From the cell containing the given text, extract its center point as [X, Y] coordinate. 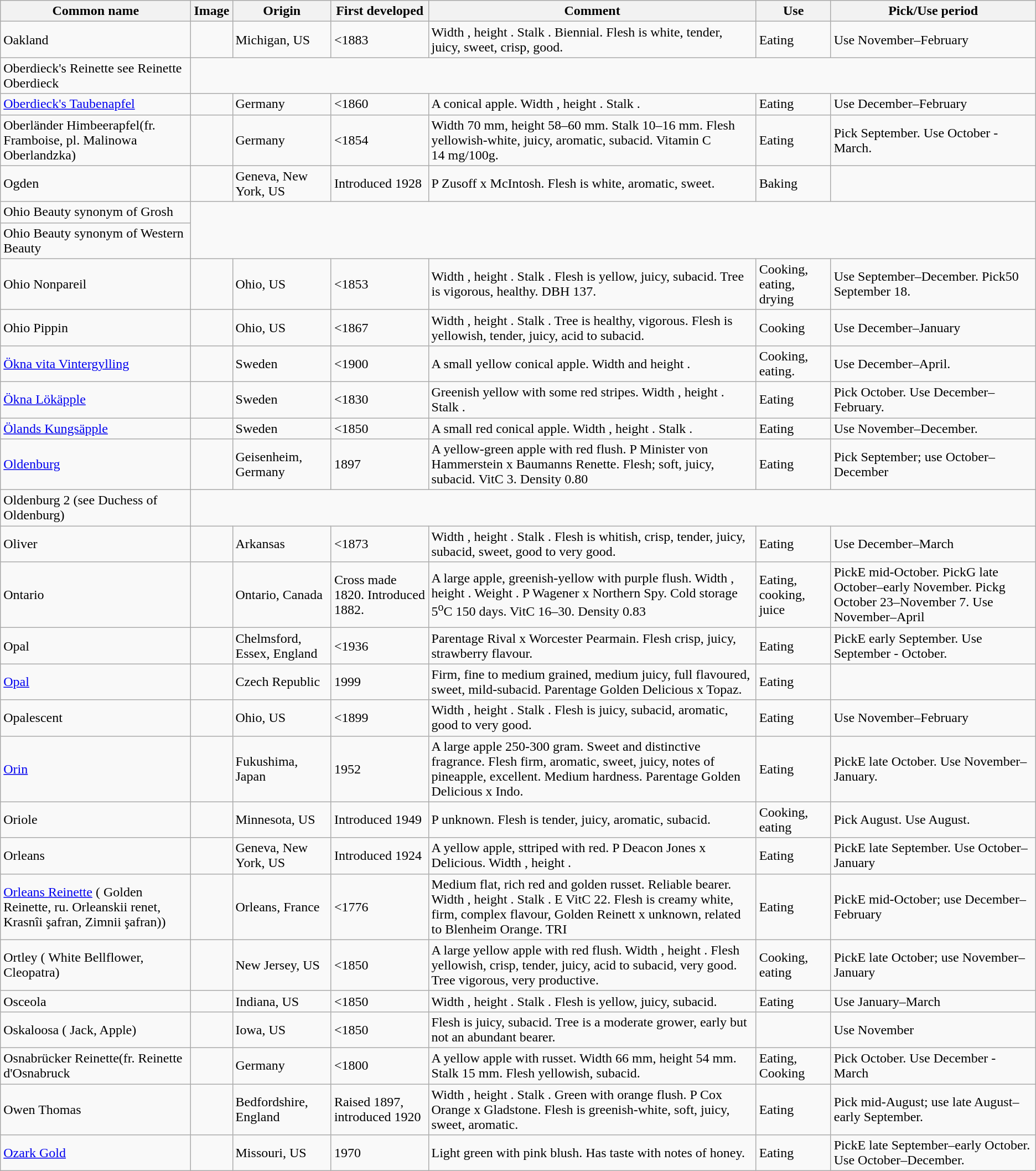
New Jersey, US [282, 965]
<1800 [380, 1065]
Orin [96, 768]
Oakland [96, 40]
<1883 [380, 40]
Cooking, eating, drying [794, 284]
<1776 [380, 907]
<1830 [380, 400]
Fukushima, Japan [282, 768]
Ohio Beauty synonym of Grosh [96, 212]
1970 [380, 1153]
PickE late September–early October. Use October–December. [933, 1153]
Use December–April. [933, 363]
Orleans Reinette ( Golden Reinette, ru. Orleanskii renet, Krasnîi şafran, Zimnii şafran)) [96, 907]
PickE late October; use November–January [933, 965]
Orleans, France [282, 907]
PickE late October. Use November–January. [933, 768]
Pick/Use period [933, 11]
First developed [380, 11]
A small yellow conical apple. Width and height . [592, 363]
Origin [282, 11]
Orleans [96, 856]
Ökna Lökäpple [96, 400]
Use November–December. [933, 428]
Oldenburg 2 (see Duchess of Oldenburg) [96, 508]
<1873 [380, 544]
Cross made 1820. Introduced 1882. [380, 595]
Width , height . Stalk . Flesh is juicy, subacid, aromatic, good to very good. [592, 718]
A yellow apple with russet. Width 66 mm, height 54 mm. Stalk 15 mm. Flesh yellowish, subacid. [592, 1065]
A small red conical apple. Width , height . Stalk . [592, 428]
Oberländer Himbeerapfel(fr. Framboise, pl. Malinowa Oberlandzka) [96, 140]
P unknown. Flesh is tender, juicy, aromatic, subacid. [592, 819]
Use [794, 11]
Oliver [96, 544]
Arkansas [282, 544]
Width 70 mm, height 58–60 mm. Stalk 10–16 mm. Flesh yellowish-white, juicy, aromatic, subacid. Vitamin C 14 mg/100g. [592, 140]
Flesh is juicy, subacid. Tree is a moderate grower, early but not an abundant bearer. [592, 1030]
Introduced 1928 [380, 184]
Owen Thomas [96, 1110]
Cooking [794, 328]
Oriole [96, 819]
Iowa, US [282, 1030]
Common name [96, 11]
Ohio Nonpareil [96, 284]
P Zusoff x McIntosh. Flesh is white, aromatic, sweet. [592, 184]
Introduced 1949 [380, 819]
Ortley ( White Bellflower, Cleopatra) [96, 965]
Pick mid-August; use late August–early September. [933, 1110]
Comment [592, 11]
PickE late September. Use October–January [933, 856]
Ölands Kungsäpple [96, 428]
Width , height . Stalk . Flesh is whitish, crisp, tender, juicy, subacid, sweet, good to very good. [592, 544]
Osceola [96, 1001]
Cooking, eating. [794, 363]
Osnabrücker Reinette(fr. Reinette d'Osnabruck [96, 1065]
Firm, fine to medium grained, medium juicy, full flavoured, sweet, mild-subacid. Parentage Golden Delicious x Topaz. [592, 682]
PickE mid-October. PickG late October–early November. Pickg October 23–November 7. Use November–April [933, 595]
PickE early September. Use September - October. [933, 646]
Introduced 1924 [380, 856]
Bedfordshire, England [282, 1110]
Greenish yellow with some red stripes. Width , height . Stalk . [592, 400]
Michigan, US [282, 40]
<1867 [380, 328]
Geisenheim, Germany [282, 465]
Pick August. Use August. [933, 819]
Eating, Cooking [794, 1065]
Pick September; use October–December [933, 465]
Oberdieck's Taubenapfel [96, 104]
Use December–February [933, 104]
Light green with pink blush. Has taste with notes of honey. [592, 1153]
Pick September. Use October - March. [933, 140]
<1860 [380, 104]
Use January–March [933, 1001]
1999 [380, 682]
A yellow-green apple with red flush. P Minister von Hammerstein x Baumanns Renette. Flesh; soft, juicy, subacid. VitC 3. Density 0.80 [592, 465]
Width , height . Stalk . Biennial. Flesh is white, tender, juicy, sweet, crisp, good. [592, 40]
<1899 [380, 718]
<1854 [380, 140]
Ozark Gold [96, 1153]
Ontario, Canada [282, 595]
<1936 [380, 646]
Use November [933, 1030]
Use December–January [933, 328]
Oberdieck's Reinette see Reinette Oberdieck [96, 75]
Ohio Beauty synonym of Western Beauty [96, 240]
Baking [794, 184]
Ontario [96, 595]
Width , height . Stalk . Tree is healthy, vigorous. Flesh is yellowish, tender, juicy, acid to subacid. [592, 328]
PickE mid-October; use December–February [933, 907]
Minnesota, US [282, 819]
Raised 1897, introduced 1920 [380, 1110]
Oskaloosa ( Jack, Apple) [96, 1030]
Pick October. Use December–February. [933, 400]
Indiana, US [282, 1001]
Missouri, US [282, 1153]
Use September–December. Pick50 September 18. [933, 284]
Ogden [96, 184]
Ökna vita Vintergylling [96, 363]
Image [211, 11]
A yellow apple, sttriped with red. P Deacon Jones x Delicious. Width , height . [592, 856]
Width , height . Stalk . Green with orange flush. P Cox Orange x Gladstone. Flesh is greenish-white, soft, juicy, sweet, aromatic. [592, 1110]
Parentage Rival x Worcester Pearmain. Flesh crisp, juicy, strawberry flavour. [592, 646]
Width , height . Stalk . Flesh is yellow, juicy, subacid. [592, 1001]
<1853 [380, 284]
Opalescent [96, 718]
1897 [380, 465]
Width , height . Stalk . Flesh is yellow, juicy, subacid. Tree is vigorous, healthy. DBH 137. [592, 284]
Czech Republic [282, 682]
1952 [380, 768]
A conical apple. Width , height . Stalk . [592, 104]
Use December–March [933, 544]
Ohio Pippin [96, 328]
Eating, cooking, juice [794, 595]
Pick October. Use December - March [933, 1065]
Oldenburg [96, 465]
<1900 [380, 363]
Chelmsford, Essex, England [282, 646]
